Provide the (X, Y) coordinate of the cell's center where the given text is located.  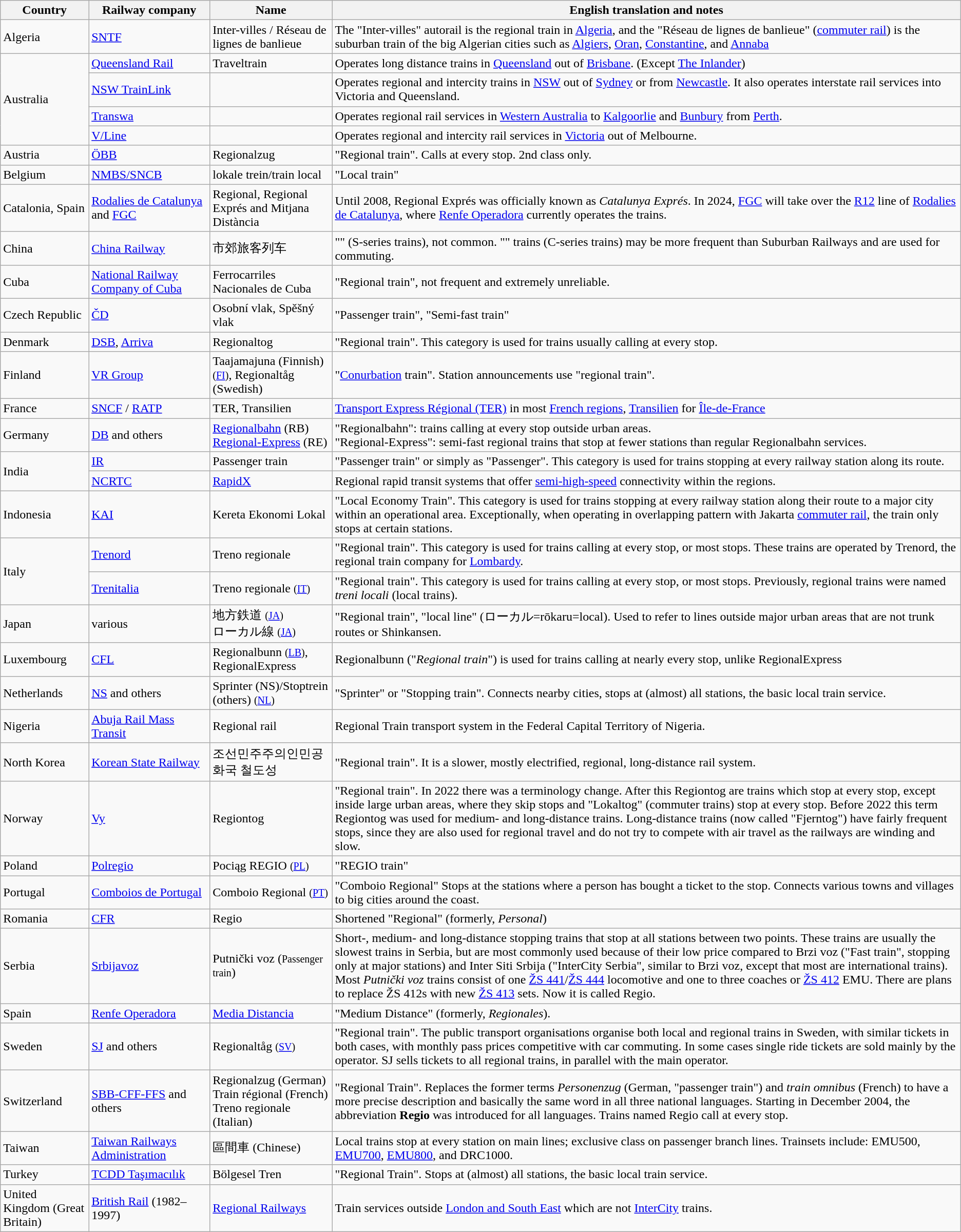
Germany (45, 435)
市郊旅客列车 (271, 248)
Catalonia, Spain (45, 208)
Italy (45, 571)
Inter-villes / Réseau de lignes de banlieue (271, 37)
區間車 (Chinese) (271, 1148)
Regional rapid transit systems that offer semi-high-speed connectivity within the regions. (646, 481)
China Railway (149, 248)
Regional Train transport system in the Federal Capital Territory of Nigeria. (646, 726)
Country (45, 10)
Kereta Ekonomi Lokal (271, 514)
SNTF (149, 37)
ÖBB (149, 155)
Indonesia (45, 514)
"" (S-series trains), not common. "" trains (C-series trains) may be more frequent than Suburban Railways and are used for commuting. (646, 248)
V/Line (149, 136)
Regionalzug (German)Train régional (French)Treno regionale (Italian) (271, 1101)
"REGIO train" (646, 865)
DB and others (149, 435)
"Regional train". It is a slower, mostly electrified, regional, long-distance rail system. (646, 762)
Rodalies de Catalunya and FGC (149, 208)
Regiontog (271, 818)
Regional, Regional Exprés and Mitjana Distància (271, 208)
Nigeria (45, 726)
Transport Express Régional (TER) in most French regions, Transilien for Île-de-France (646, 409)
Sprinter (NS)/Stoptrein (others) (NL) (271, 693)
CFR (149, 919)
"Regional train". This category is used for trains usually calling at every stop. (646, 341)
Renfe Operadora (149, 1013)
KAI (149, 514)
Bölgesel Tren (271, 1175)
"Regional Train". Stops at (almost) all stations, the basic local train service. (646, 1175)
Belgium (45, 175)
Queensland Rail (149, 63)
SBB-CFF-FFS and others (149, 1101)
Comboios de Portugal (149, 892)
NMBS/SNCB (149, 175)
Traveltrain (271, 63)
Operates regional rail services in Western Australia to Kalgoorlie and Bunbury from Perth. (646, 116)
Japan (45, 624)
"Conurbation train". Station announcements use "regional train". (646, 375)
ČD (149, 315)
Netherlands (45, 693)
Romania (45, 919)
Passenger train (271, 461)
Srbijavoz (149, 966)
Name (271, 10)
IR (149, 461)
Regional Railways (271, 1208)
Taajamajuna (Finnish) (FI), Regionaltåg (Swedish) (271, 375)
India (45, 471)
Regionalzug (271, 155)
地方鉄道 (JA)ローカル線 (JA) (271, 624)
Operates long distance trains in Queensland out of Brisbane. (Except The Inlander) (646, 63)
Serbia (45, 966)
RapidX (271, 481)
Train services outside London and South East which are not InterCity trains. (646, 1208)
British Rail (1982–1997) (149, 1208)
Denmark (45, 341)
Regional rail (271, 726)
Treno regionale (271, 554)
Trenord (149, 554)
Regionalbunn ("Regional train") is used for trains calling at nearly every stop, unlike RegionalExpress (646, 659)
VR Group (149, 375)
Transwa (149, 116)
"Passenger train" or simply as "Passenger". This category is used for trains stopping at every railway station along its route. (646, 461)
"Local train" (646, 175)
English translation and notes (646, 10)
Railway company (149, 10)
Korean State Railway (149, 762)
"Regional train". Calls at every stop. 2nd class only. (646, 155)
Switzerland (45, 1101)
SNCF / RATP (149, 409)
Pociąg REGIO (PL) (271, 865)
Local trains stop at every station on main lines; exclusive class on passenger branch lines. Trainsets include: EMU500, EMU700, EMU800, and DRC1000. (646, 1148)
CFL (149, 659)
Operates regional and intercity rail services in Victoria out of Melbourne. (646, 136)
"Sprinter" or "Stopping train". Connects nearby cities, stops at (almost) all stations, the basic local train service. (646, 693)
Finland (45, 375)
조선민주주의인민공화국 철도성 (271, 762)
Luxembourg (45, 659)
Cuba (45, 281)
Regionalbunn (LB), RegionalExpress (271, 659)
Algeria (45, 37)
Sweden (45, 1047)
NCRTC (149, 481)
NS and others (149, 693)
Putnički voz (Passenger train) (271, 966)
France (45, 409)
"Passenger train", "Semi-fast train" (646, 315)
Austria (45, 155)
TCDD Taşımacılık (149, 1175)
Spain (45, 1013)
China (45, 248)
Shortened "Regional" (formerly, Personal) (646, 919)
United Kingdom (Great Britain) (45, 1208)
TER, Transilien (271, 409)
Regio (271, 919)
Media Distancia (271, 1013)
lokale trein/train local (271, 175)
Norway (45, 818)
"Regional train", "local line" (ローカル=rōkaru=local). Used to refer to lines outside major urban areas that are not trunk routes or Shinkansen. (646, 624)
Vy (149, 818)
Trenitalia (149, 588)
Regionalbahn (RB)Regional-Express (RE) (271, 435)
Polregio (149, 865)
Abuja Rail Mass Transit (149, 726)
Ferrocarriles Nacionales de Cuba (271, 281)
National Railway Company of Cuba (149, 281)
Comboio Regional (PT) (271, 892)
Turkey (45, 1175)
Treno regionale (IT) (271, 588)
Taiwan (45, 1148)
Portugal (45, 892)
Regionaltog (271, 341)
Taiwan Railways Administration (149, 1148)
various (149, 624)
Poland (45, 865)
Osobní vlak, Spěšný vlak (271, 315)
Australia (45, 100)
SJ and others (149, 1047)
DSB, Arriva (149, 341)
"Regional train", not frequent and extremely unreliable. (646, 281)
Regionaltåg (SV) (271, 1047)
Czech Republic (45, 315)
"Medium Distance" (formerly, Regionales). (646, 1013)
NSW TrainLink (149, 89)
North Korea (45, 762)
